Find where the given text appears and provide that cell's center as [X, Y] coordinate. 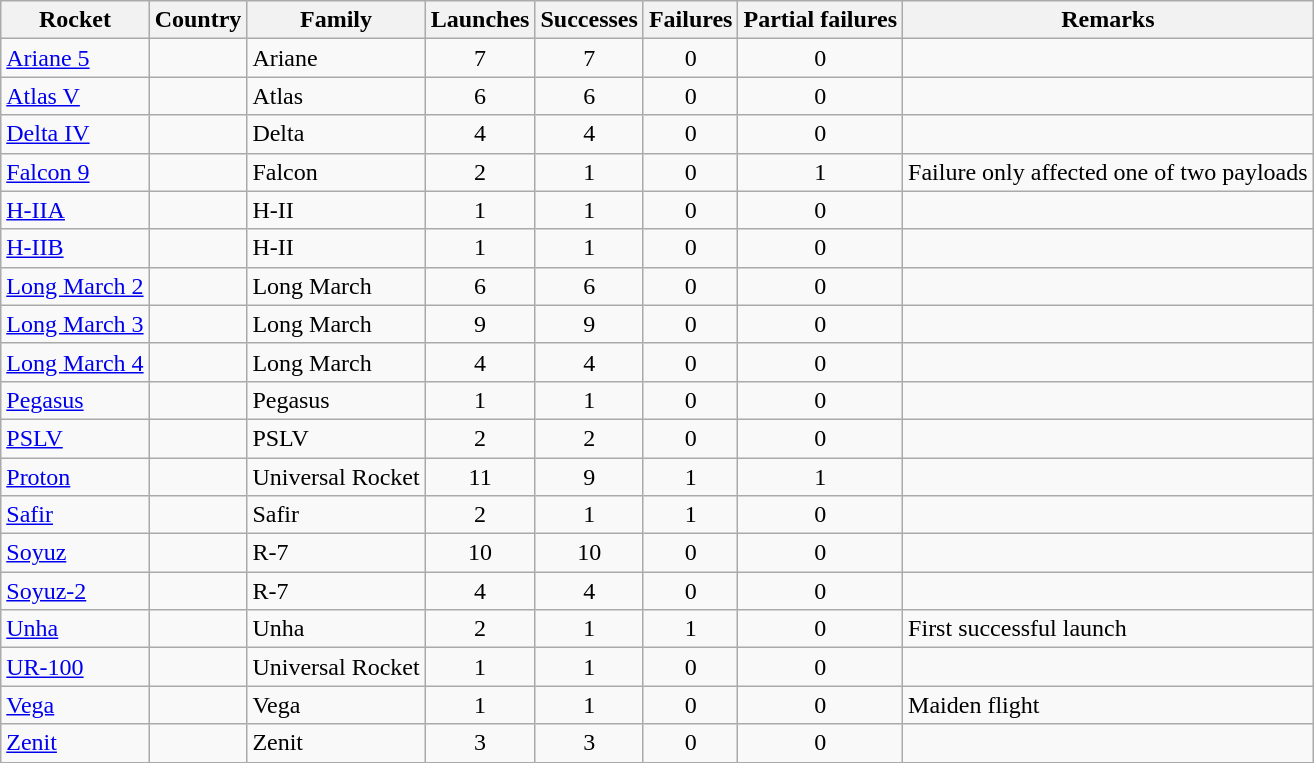
Falcon 9 [75, 172]
Country [198, 20]
Long March 3 [75, 324]
Atlas [336, 96]
Falcon [336, 172]
Remarks [1108, 20]
Partial failures [820, 20]
UR-100 [75, 667]
Atlas V [75, 96]
Failures [690, 20]
First successful launch [1108, 629]
Successes [589, 20]
Delta [336, 134]
Long March 4 [75, 362]
Soyuz [75, 553]
Delta IV [75, 134]
Ariane [336, 58]
Long March 2 [75, 286]
Maiden flight [1108, 705]
H-IIA [75, 210]
Launches [480, 20]
Rocket [75, 20]
Failure only affected one of two payloads [1108, 172]
H-IIB [75, 248]
Proton [75, 477]
Soyuz-2 [75, 591]
Ariane 5 [75, 58]
Family [336, 20]
11 [480, 477]
